For the text-containing cell, return its midpoint in (X, Y) coordinate format. 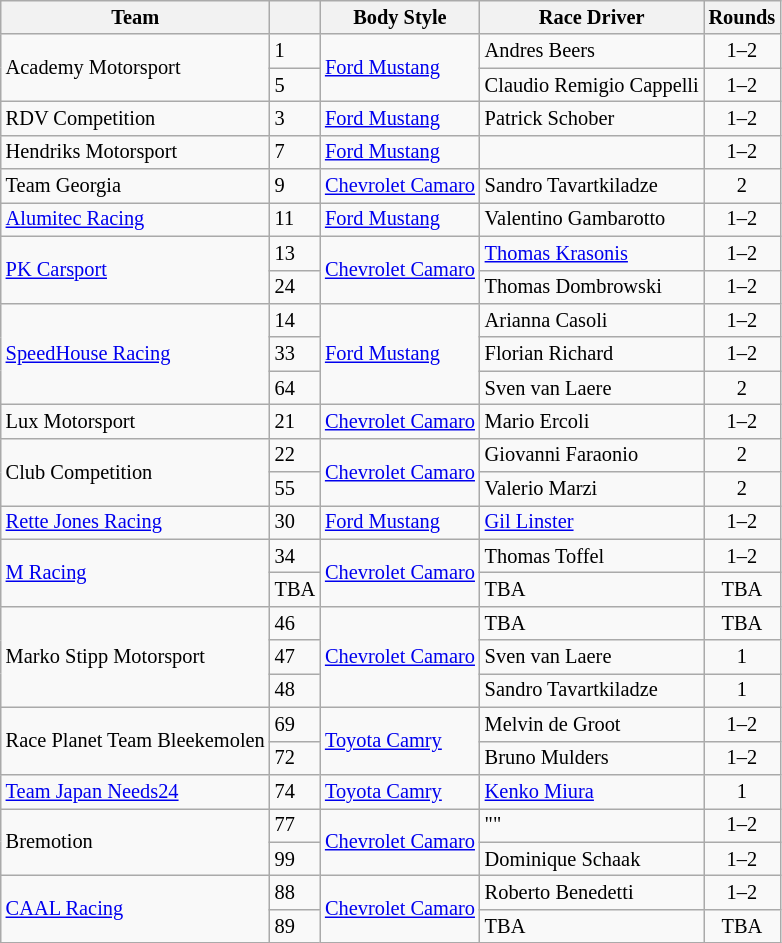
46 (295, 623)
M Racing (136, 572)
"" (592, 825)
Bruno Mulders (592, 758)
Race Driver (592, 17)
88 (295, 892)
Andres Beers (592, 51)
Alumitec Racing (136, 219)
Race Planet Team Bleekemolen (136, 740)
Valentino Gambarotto (592, 219)
Valerio Marzi (592, 489)
Kenko Miura (592, 791)
3 (295, 118)
69 (295, 724)
Thomas Krasonis (592, 253)
Rounds (742, 17)
Thomas Toffel (592, 556)
30 (295, 522)
SpeedHouse Racing (136, 354)
Dominique Schaak (592, 859)
RDV Competition (136, 118)
Melvin de Groot (592, 724)
Team Japan Needs24 (136, 791)
Body Style (400, 17)
74 (295, 791)
Team Georgia (136, 186)
48 (295, 690)
14 (295, 320)
Lux Motorsport (136, 421)
64 (295, 388)
99 (295, 859)
9 (295, 186)
11 (295, 219)
Rette Jones Racing (136, 522)
72 (295, 758)
Claudio Remigio Cappelli (592, 85)
Academy Motorsport (136, 68)
Roberto Benedetti (592, 892)
Giovanni Faraonio (592, 455)
Club Competition (136, 472)
Marko Stipp Motorsport (136, 656)
47 (295, 657)
Patrick Schober (592, 118)
89 (295, 926)
CAAL Racing (136, 908)
Mario Ercoli (592, 421)
PK Carsport (136, 270)
55 (295, 489)
Team (136, 17)
77 (295, 825)
33 (295, 354)
34 (295, 556)
Bremotion (136, 842)
Arianna Casoli (592, 320)
21 (295, 421)
7 (295, 152)
Gil Linster (592, 522)
Hendriks Motorsport (136, 152)
22 (295, 455)
Thomas Dombrowski (592, 287)
Florian Richard (592, 354)
5 (295, 85)
24 (295, 287)
13 (295, 253)
